Output the [X, Y] coordinate of the center of the cell containing the given text.  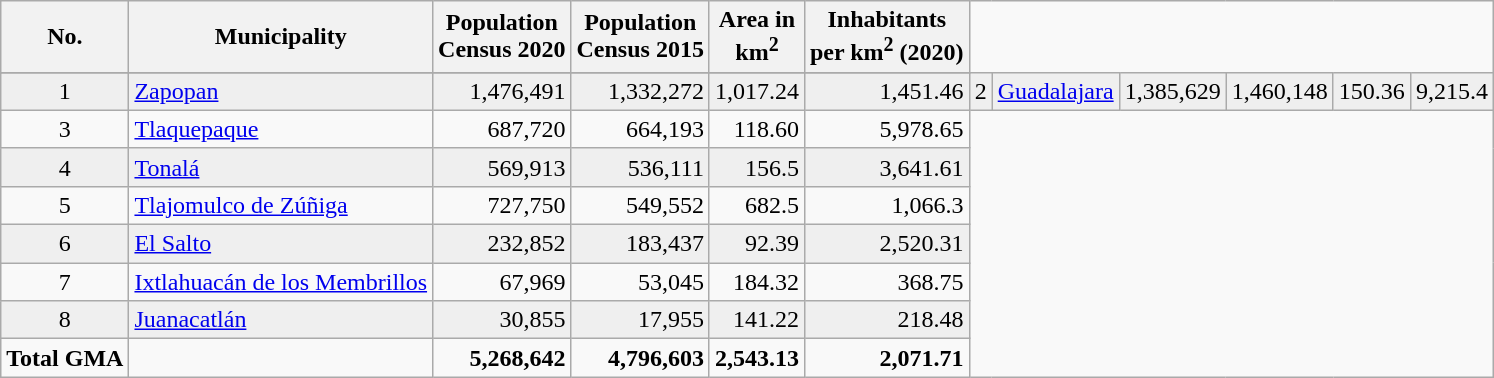
1,385,629 [1172, 91]
5,978.65 [886, 129]
1,017.24 [756, 91]
1,332,272 [640, 91]
Inhabitantsper km2 (2020) [886, 37]
2,543.13 [756, 358]
Tonalá [281, 167]
92.39 [756, 244]
4 [65, 167]
5 [65, 205]
232,852 [502, 244]
Municipality [281, 37]
569,913 [502, 167]
6 [65, 244]
17,955 [640, 320]
4,796,603 [640, 358]
30,855 [502, 320]
2,071.71 [886, 358]
Tlajomulco de Zúñiga [281, 205]
Ixtlahuacán de los Membrillos [281, 282]
Guadalajara [1056, 91]
2,520.31 [886, 244]
Total GMA [65, 358]
Area inkm2 [756, 37]
536,111 [640, 167]
2 [980, 91]
141.22 [756, 320]
368.75 [886, 282]
9,215.4 [1452, 91]
3,641.61 [886, 167]
8 [65, 320]
1,066.3 [886, 205]
3 [65, 129]
Juanacatlán [281, 320]
5,268,642 [502, 358]
1 [65, 91]
1,476,491 [502, 91]
67,969 [502, 282]
687,720 [502, 129]
PopulationCensus 2015 [640, 37]
218.48 [886, 320]
Tlaquepaque [281, 129]
Zapopan [281, 91]
184.32 [756, 282]
183,437 [640, 244]
150.36 [1372, 91]
53,045 [640, 282]
El Salto [281, 244]
No. [65, 37]
1,451.46 [886, 91]
156.5 [756, 167]
7 [65, 282]
PopulationCensus 2020 [502, 37]
549,552 [640, 205]
682.5 [756, 205]
664,193 [640, 129]
1,460,148 [1280, 91]
118.60 [756, 129]
727,750 [502, 205]
